Output the [x, y] coordinate of the center of the cell containing the given text.  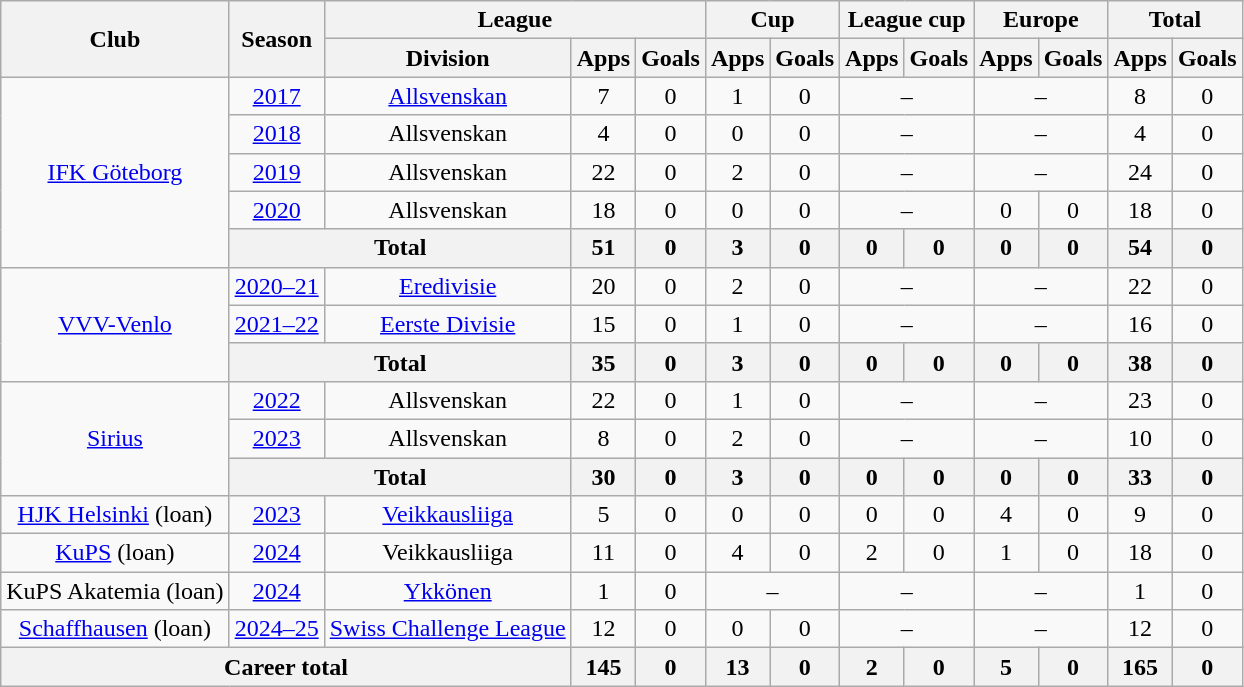
HJK Helsinki (loan) [115, 515]
Cup [772, 20]
20 [603, 286]
35 [603, 362]
54 [1140, 248]
11 [603, 553]
16 [1140, 324]
13 [737, 667]
KuPS (loan) [115, 553]
30 [603, 477]
2024–25 [276, 629]
9 [1140, 515]
38 [1140, 362]
15 [603, 324]
Club [115, 39]
145 [603, 667]
Europe [1041, 20]
Ykkönen [448, 591]
7 [603, 96]
2019 [276, 172]
2022 [276, 400]
VVV-Venlo [115, 324]
Division [448, 58]
Sirius [115, 438]
Season [276, 39]
IFK Göteborg [115, 172]
33 [1140, 477]
2018 [276, 134]
2020–21 [276, 286]
League cup [907, 20]
Swiss Challenge League [448, 629]
51 [603, 248]
24 [1140, 172]
League [514, 20]
2021–22 [276, 324]
Eerste Divisie [448, 324]
2017 [276, 96]
10 [1140, 438]
2020 [276, 210]
165 [1140, 667]
Schaffhausen (loan) [115, 629]
KuPS Akatemia (loan) [115, 591]
23 [1140, 400]
Eredivisie [448, 286]
Career total [286, 667]
